Detect which cell encompasses the target text, then output its (x, y) center coordinate. 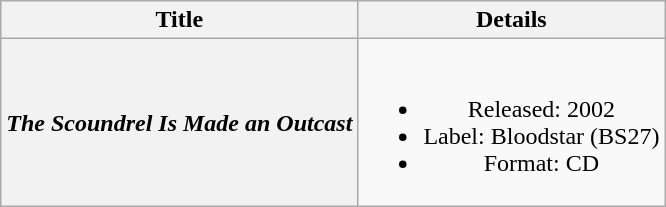
Details (512, 20)
The Scoundrel Is Made an Outcast (180, 122)
Title (180, 20)
Released: 2002Label: Bloodstar (BS27)Format: CD (512, 122)
